Provide the [X, Y] coordinate of the cell's center where the given text is located.  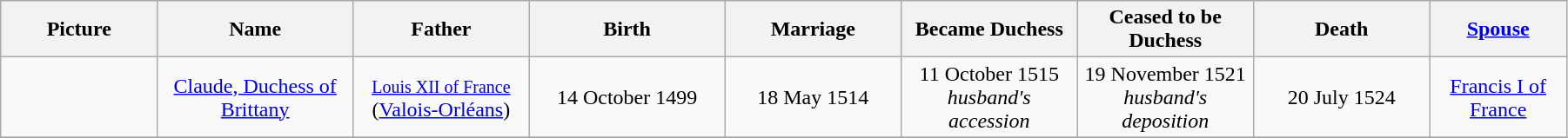
Marriage [813, 30]
Birth [627, 30]
11 October 1515husband's accession [989, 97]
14 October 1499 [627, 97]
Ceased to be Duchess [1165, 30]
Claude, Duchess of Brittany [256, 97]
Death [1341, 30]
Louis XII of France (Valois-Orléans) [441, 97]
Picture [79, 30]
Francis I of France [1498, 97]
18 May 1514 [813, 97]
Spouse [1498, 30]
19 November 1521husband's deposition [1165, 97]
Name [256, 30]
Became Duchess [989, 30]
Father [441, 30]
20 July 1524 [1341, 97]
